Find where the given text appears and provide that cell's center as [X, Y] coordinate. 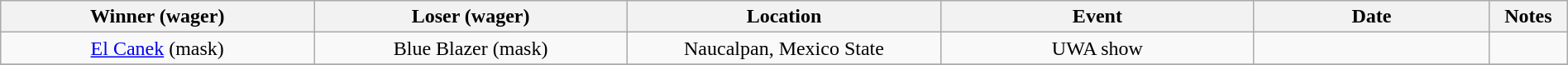
Event [1097, 17]
El Canek (mask) [157, 48]
Location [784, 17]
Blue Blazer (mask) [471, 48]
Date [1371, 17]
UWA show [1097, 48]
Loser (wager) [471, 17]
Winner (wager) [157, 17]
Naucalpan, Mexico State [784, 48]
Notes [1528, 17]
